Extract the (X, Y) coordinate from the center of the cell holding the provided text.  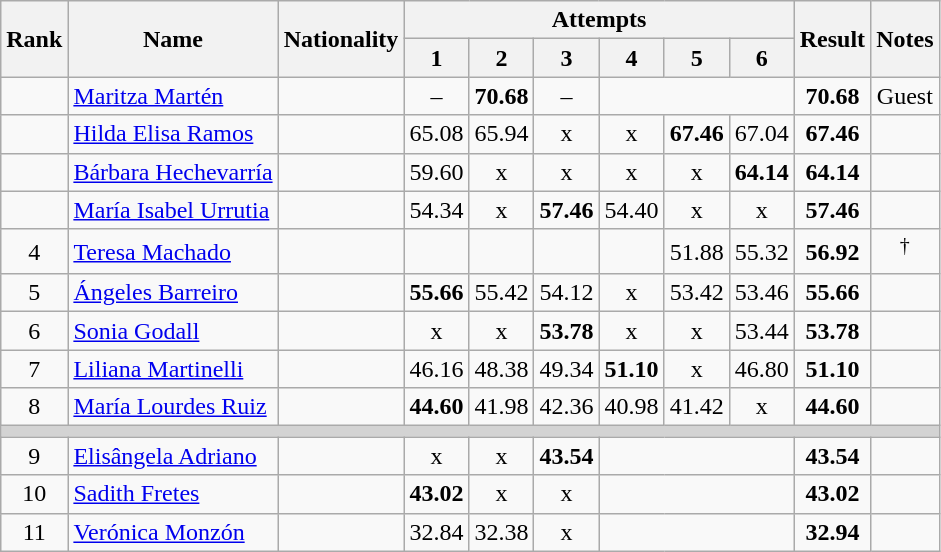
Attempts (599, 20)
9 (34, 456)
Name (173, 39)
53.46 (762, 293)
32.84 (436, 532)
54.34 (436, 210)
54.40 (632, 210)
11 (34, 532)
8 (34, 407)
María Isabel Urrutia (173, 210)
Guest (905, 96)
Rank (34, 39)
Notes (905, 39)
46.16 (436, 369)
55.32 (762, 252)
Verónica Monzón (173, 532)
Bárbara Hechevarría (173, 172)
3 (566, 58)
41.42 (696, 407)
51.88 (696, 252)
Teresa Machado (173, 252)
María Lourdes Ruiz (173, 407)
2 (502, 58)
Ángeles Barreiro (173, 293)
Maritza Martén (173, 96)
67.04 (762, 134)
1 (436, 58)
56.92 (832, 252)
46.80 (762, 369)
Result (832, 39)
53.42 (696, 293)
32.38 (502, 532)
53.44 (762, 331)
7 (34, 369)
48.38 (502, 369)
55.42 (502, 293)
Hilda Elisa Ramos (173, 134)
10 (34, 494)
41.98 (502, 407)
54.12 (566, 293)
Elisângela Adriano (173, 456)
32.94 (832, 532)
Nationality (341, 39)
† (905, 252)
65.94 (502, 134)
Liliana Martinelli (173, 369)
49.34 (566, 369)
Sonia Godall (173, 331)
65.08 (436, 134)
42.36 (566, 407)
40.98 (632, 407)
Sadith Fretes (173, 494)
59.60 (436, 172)
